Identify which cell holds the provided text, then report its [X, Y] central coordinate. 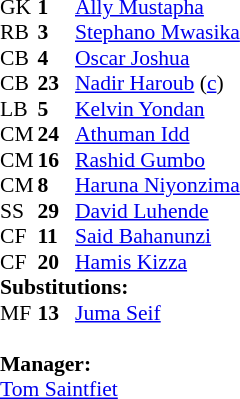
23 [57, 83]
Oscar Joshua [158, 58]
Stephano Mwasika [158, 33]
LB [19, 109]
Hamis Kizza [158, 262]
MF [19, 313]
24 [57, 135]
5 [57, 109]
David Luhende [158, 211]
29 [57, 211]
8 [57, 185]
16 [57, 160]
Said Bahanunzi [158, 237]
Manager: [120, 364]
13 [57, 313]
4 [57, 58]
Haruna Niyonzima [158, 185]
RB [19, 33]
3 [57, 33]
Rashid Gumbo [158, 160]
Substitutions: [120, 287]
11 [57, 237]
Nadir Haroub (c) [158, 83]
20 [57, 262]
Athuman Idd [158, 135]
SS [19, 211]
Juma Seif [158, 313]
Kelvin Yondan [158, 109]
